Output the [x, y] coordinate of the center of the cell containing the given text.  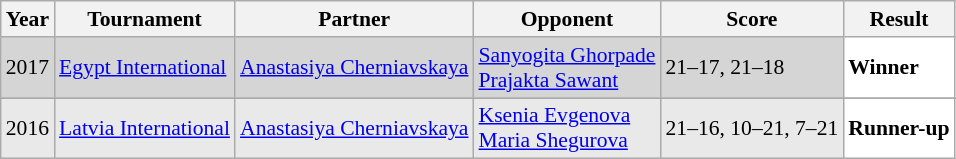
Opponent [568, 19]
2016 [28, 128]
Latvia International [144, 128]
2017 [28, 68]
Score [752, 19]
Partner [354, 19]
Egypt International [144, 68]
Ksenia Evgenova Maria Shegurova [568, 128]
Sanyogita Ghorpade Prajakta Sawant [568, 68]
Tournament [144, 19]
Year [28, 19]
Result [898, 19]
21–17, 21–18 [752, 68]
21–16, 10–21, 7–21 [752, 128]
Winner [898, 68]
Runner-up [898, 128]
